Capture the cell that displays the provided text and extract its [x, y] central coordinate. 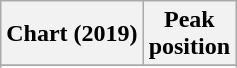
Peakposition [189, 34]
Chart (2019) [72, 34]
